Output the (x, y) coordinate of the center of the cell containing the given text.  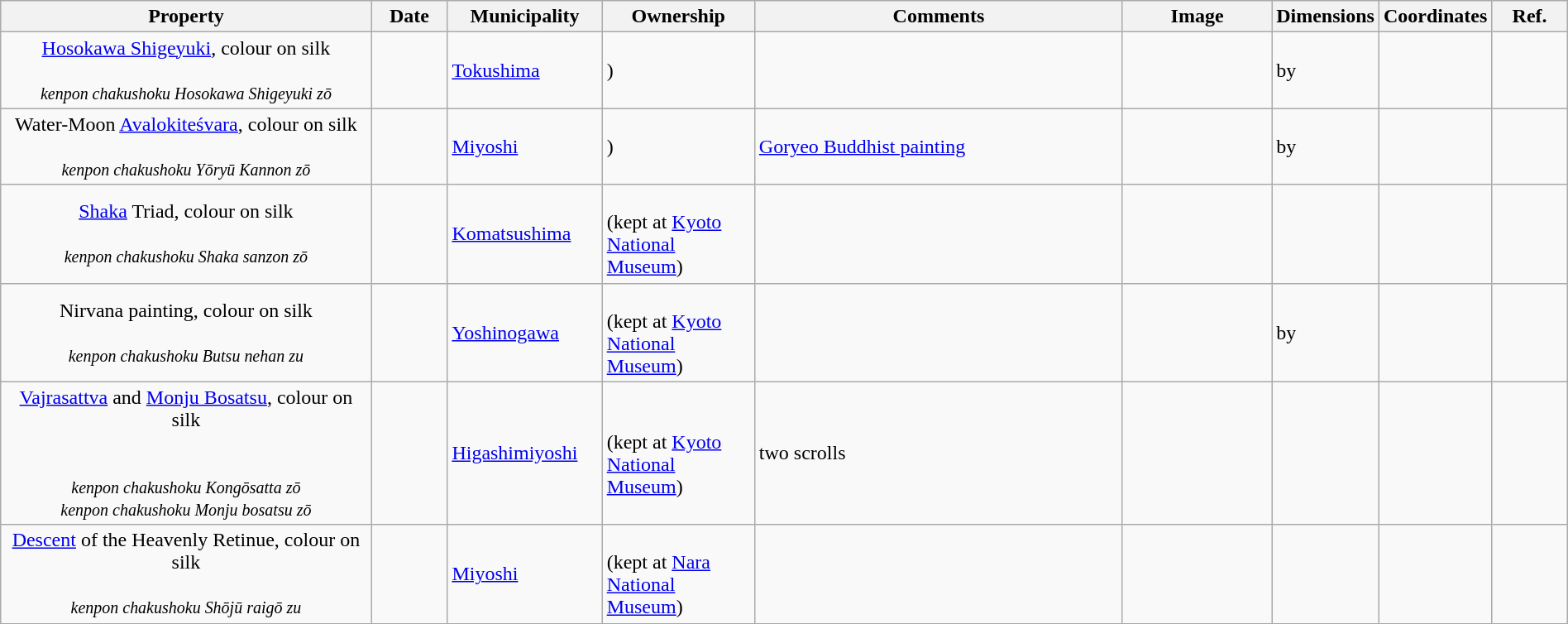
Goryeo Buddhist painting (938, 146)
Nirvana painting, colour on silkkenpon chakushoku Butsu nehan zu (186, 333)
Vajrasattva and Monju Bosatsu, colour on silkkenpon chakushoku Kongōsatta zōkenpon chakushoku Monju bosatsu zō (186, 454)
Property (186, 17)
two scrolls (938, 454)
Dimensions (1326, 17)
Yoshinogawa (524, 333)
Higashimiyoshi (524, 454)
Comments (938, 17)
Ownership (678, 17)
Ref. (1530, 17)
Descent of the Heavenly Retinue, colour on silkkenpon chakushoku Shōjū raigō zu (186, 574)
Komatsushima (524, 233)
Municipality (524, 17)
Date (409, 17)
(kept at Nara National Museum) (678, 574)
Hosokawa Shigeyuki, colour on silkkenpon chakushoku Hosokawa Shigeyuki zō (186, 70)
Shaka Triad, colour on silkkenpon chakushoku Shaka sanzon zō (186, 233)
Coordinates (1435, 17)
Image (1197, 17)
Tokushima (524, 70)
Water-Moon Avalokiteśvara, colour on silkkenpon chakushoku Yōryū Kannon zō (186, 146)
